Capture the cell that displays the provided text and extract its (X, Y) central coordinate. 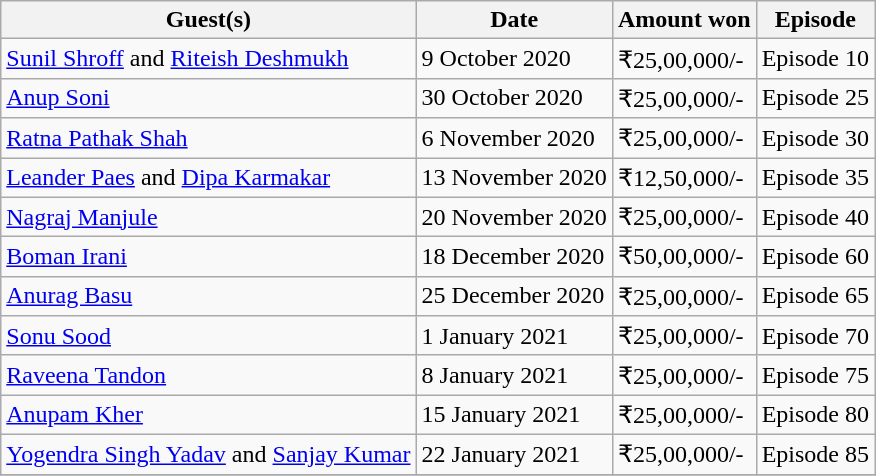
Episode 10 (815, 59)
25 December 2020 (514, 296)
Sunil Shroff and Riteish Deshmukh (208, 59)
₹12,50,000/- (684, 178)
Raveena Tandon (208, 375)
6 November 2020 (514, 138)
Episode 35 (815, 178)
Episode 65 (815, 296)
1 January 2021 (514, 336)
Date (514, 20)
Boman Irani (208, 257)
Anup Soni (208, 98)
13 November 2020 (514, 178)
Yogendra Singh Yadav and Sanjay Kumar (208, 454)
Leander Paes and Dipa Karmakar (208, 178)
Episode 70 (815, 336)
Episode 85 (815, 454)
8 January 2021 (514, 375)
Anupam Kher (208, 415)
Episode 60 (815, 257)
18 December 2020 (514, 257)
Episode (815, 20)
Episode 40 (815, 217)
9 October 2020 (514, 59)
₹50,00,000/- (684, 257)
Anurag Basu (208, 296)
Nagraj Manjule (208, 217)
Episode 30 (815, 138)
Amount won (684, 20)
15 January 2021 (514, 415)
Episode 25 (815, 98)
Ratna Pathak Shah (208, 138)
30 October 2020 (514, 98)
Guest(s) (208, 20)
22 January 2021 (514, 454)
Sonu Sood (208, 336)
20 November 2020 (514, 217)
Episode 80 (815, 415)
Episode 75 (815, 375)
